Scan for the cell matching the given text and deliver its (X, Y) coordinate at center. 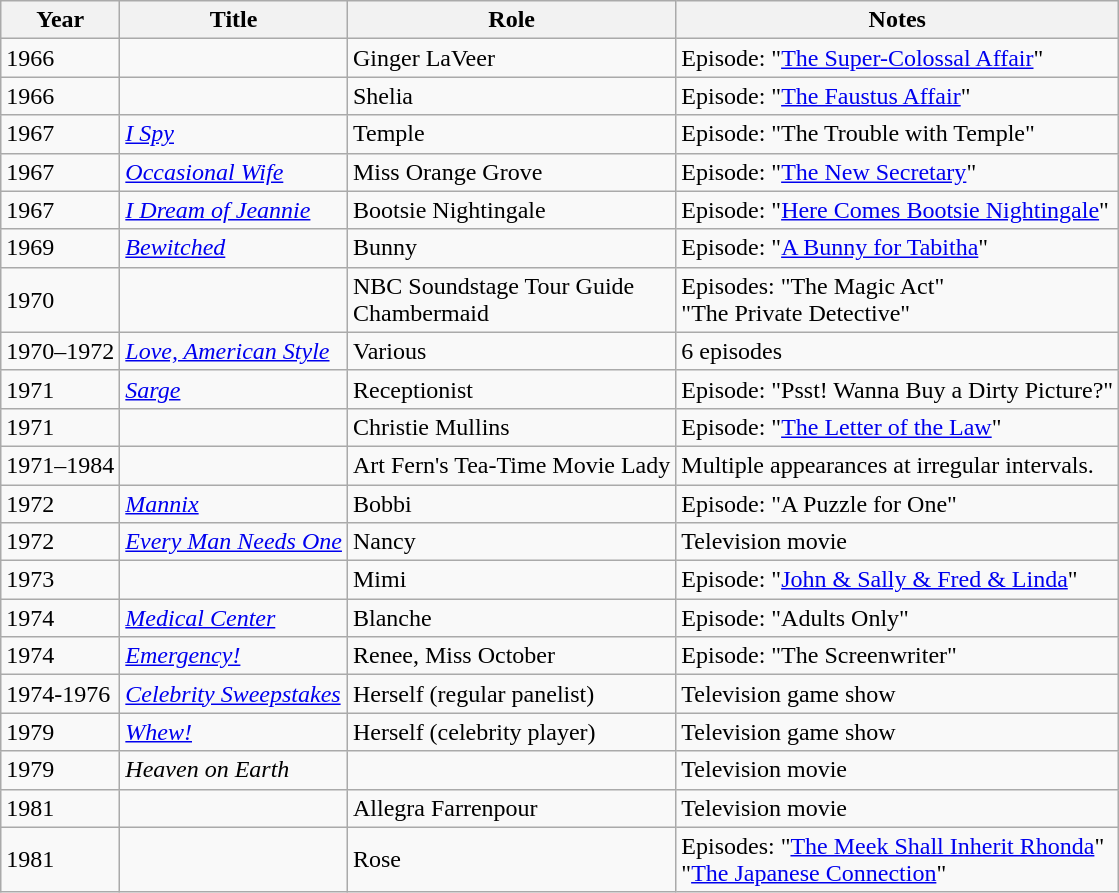
Nancy (511, 542)
I Spy (234, 134)
Year (60, 20)
Bootsie Nightingale (511, 210)
1970–1972 (60, 351)
Multiple appearances at irregular intervals. (898, 465)
Episode: "The Faustus Affair" (898, 96)
Episode: "The Super-Colossal Affair" (898, 58)
Every Man Needs One (234, 542)
I Dream of Jeannie (234, 210)
Receptionist (511, 389)
Episode: "The Screenwriter" (898, 656)
Episode: "Adults Only" (898, 618)
Miss Orange Grove (511, 172)
1970 (60, 300)
Shelia (511, 96)
Title (234, 20)
Episode: "The New Secretary" (898, 172)
Bunny (511, 248)
Mannix (234, 503)
Bewitched (234, 248)
Temple (511, 134)
Herself (celebrity player) (511, 732)
Episode: "The Letter of the Law" (898, 427)
6 episodes (898, 351)
Heaven on Earth (234, 770)
Episode: "A Bunny for Tabitha" (898, 248)
Episodes: "The Magic Act""The Private Detective" (898, 300)
Christie Mullins (511, 427)
Episode: "Psst! Wanna Buy a Dirty Picture?" (898, 389)
Renee, Miss October (511, 656)
Episode: "Here Comes Bootsie Nightingale" (898, 210)
Bobbi (511, 503)
1969 (60, 248)
Occasional Wife (234, 172)
Herself (regular panelist) (511, 694)
Art Fern's Tea-Time Movie Lady (511, 465)
Episodes: "The Meek Shall Inherit Rhonda""The Japanese Connection" (898, 860)
Episode: "A Puzzle for One" (898, 503)
Whew! (234, 732)
Role (511, 20)
NBC Soundstage Tour GuideChambermaid (511, 300)
Various (511, 351)
Notes (898, 20)
Episode: "John & Sally & Fred & Linda" (898, 580)
1974-1976 (60, 694)
1973 (60, 580)
Medical Center (234, 618)
Mimi (511, 580)
Celebrity Sweepstakes (234, 694)
Ginger LaVeer (511, 58)
Blanche (511, 618)
Love, American Style (234, 351)
Episode: "The Trouble with Temple" (898, 134)
Allegra Farrenpour (511, 808)
Emergency! (234, 656)
1971–1984 (60, 465)
Rose (511, 860)
Sarge (234, 389)
